Extract the (x, y) coordinate from the center of the cell holding the provided text.  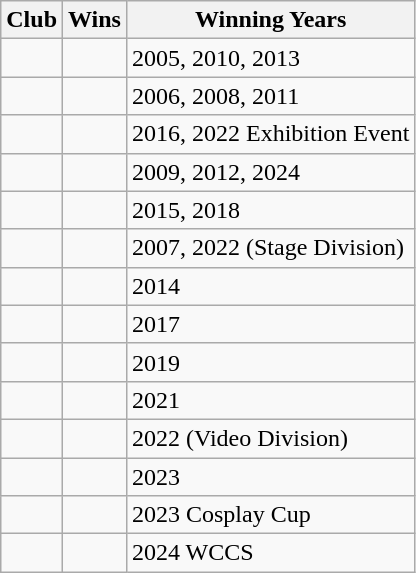
2016, 2022 Exhibition Event (270, 134)
Club (32, 20)
2007, 2022 (Stage Division) (270, 248)
2023 Cosplay Cup (270, 515)
2024 WCCS (270, 553)
2023 (270, 477)
2015, 2018 (270, 210)
2017 (270, 324)
2019 (270, 362)
2014 (270, 286)
Winning Years (270, 20)
2009, 2012, 2024 (270, 172)
Wins (95, 20)
2005, 2010, 2013 (270, 58)
2006, 2008, 2011 (270, 96)
2022 (Video Division) (270, 438)
2021 (270, 400)
